Determine the (x, y) coordinate at the center of the cell enclosing the given text.  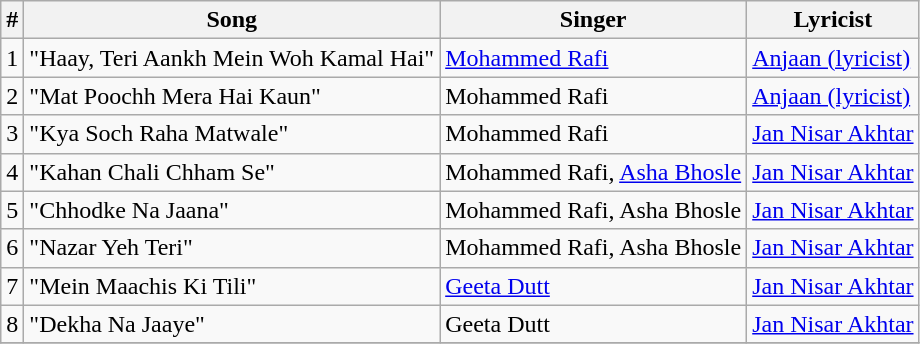
"Kahan Chali Chham Se" (232, 172)
8 (12, 324)
Singer (594, 20)
5 (12, 210)
3 (12, 134)
"Mat Poochh Mera Hai Kaun" (232, 96)
Lyricist (833, 20)
# (12, 20)
"Dekha Na Jaaye" (232, 324)
"Chhodke Na Jaana" (232, 210)
1 (12, 58)
7 (12, 286)
6 (12, 248)
4 (12, 172)
Song (232, 20)
"Nazar Yeh Teri" (232, 248)
2 (12, 96)
"Haay, Teri Aankh Mein Woh Kamal Hai" (232, 58)
"Mein Maachis Ki Tili" (232, 286)
"Kya Soch Raha Matwale" (232, 134)
